Determine the [x, y] coordinate at the center of the cell enclosing the given text.  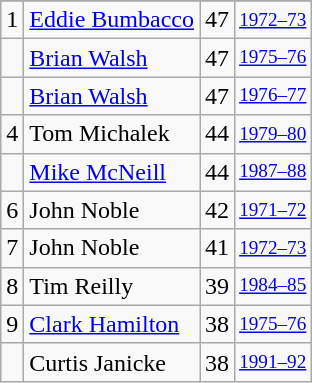
1971–72 [273, 210]
39 [218, 286]
Curtis Janicke [112, 362]
4 [12, 134]
7 [12, 248]
1984–85 [273, 286]
42 [218, 210]
1987–88 [273, 172]
9 [12, 324]
Eddie Bumbacco [112, 20]
1979–80 [273, 134]
1976–77 [273, 96]
41 [218, 248]
8 [12, 286]
Clark Hamilton [112, 324]
1991–92 [273, 362]
Tim Reilly [112, 286]
1 [12, 20]
6 [12, 210]
Tom Michalek [112, 134]
Mike McNeill [112, 172]
